Pinpoint the cell where the given text exists, returning its [X, Y] midpoint coordinate. 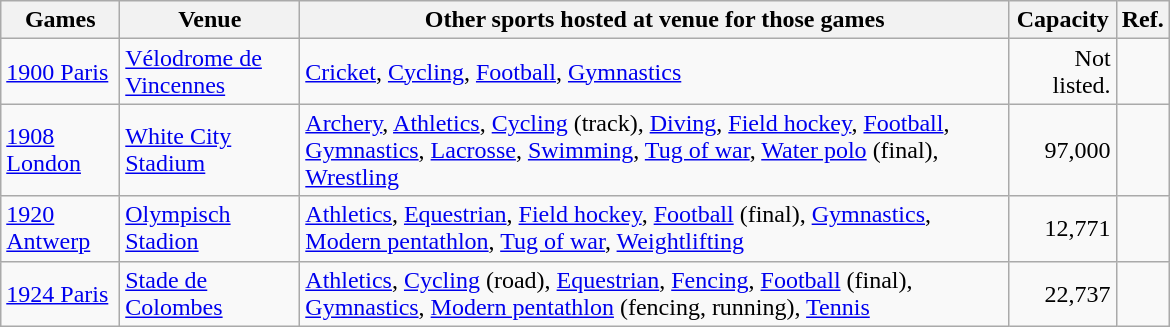
Cricket, Cycling, Football, Gymnastics [655, 72]
1908 London [60, 150]
Vélodrome de Vincennes [210, 72]
97,000 [1062, 150]
1924 Paris [60, 294]
12,771 [1062, 228]
Athletics, Cycling (road), Equestrian, Fencing, Football (final), Gymnastics, Modern pentathlon (fencing, running), Tennis [655, 294]
White City Stadium [210, 150]
Not listed. [1062, 72]
Athletics, Equestrian, Field hockey, Football (final), Gymnastics, Modern pentathlon, Tug of war, Weightlifting [655, 228]
Venue [210, 20]
Games [60, 20]
Other sports hosted at venue for those games [655, 20]
1920 Antwerp [60, 228]
22,737 [1062, 294]
Stade de Colombes [210, 294]
Ref. [1142, 20]
1900 Paris [60, 72]
Archery, Athletics, Cycling (track), Diving, Field hockey, Football, Gymnastics, Lacrosse, Swimming, Tug of war, Water polo (final), Wrestling [655, 150]
Olympisch Stadion [210, 228]
Capacity [1062, 20]
